Capture the cell that displays the provided text and extract its [x, y] central coordinate. 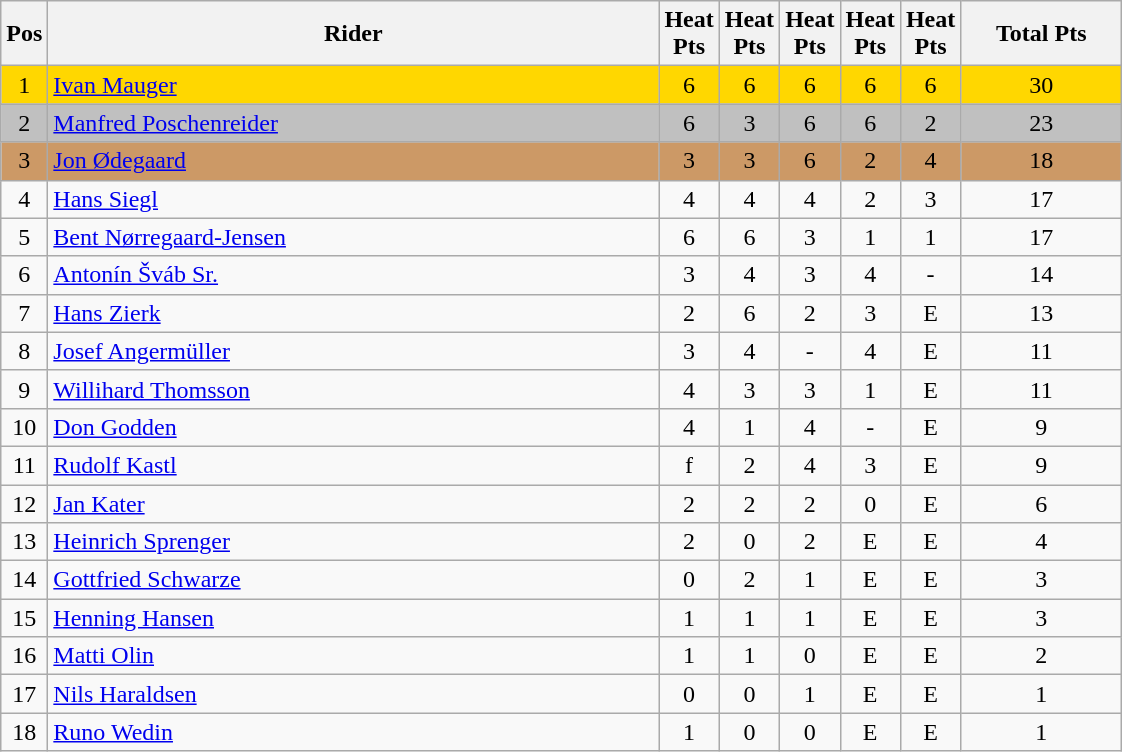
23 [1042, 123]
Antonín Šváb Sr. [354, 275]
Manfred Poschenreider [354, 123]
5 [24, 237]
Rudolf Kastl [354, 465]
8 [24, 351]
Total Pts [1042, 34]
7 [24, 313]
Don Godden [354, 427]
Willihard Thomsson [354, 389]
16 [24, 656]
Jan Kater [354, 503]
Matti Olin [354, 656]
Hans Siegl [354, 199]
f [689, 465]
12 [24, 503]
Runo Wedin [354, 732]
Henning Hansen [354, 618]
Ivan Mauger [354, 85]
Josef Angermüller [354, 351]
Nils Haraldsen [354, 694]
Bent Nørregaard-Jensen [354, 237]
Rider [354, 34]
Jon Ødegaard [354, 161]
Heinrich Sprenger [354, 542]
15 [24, 618]
10 [24, 427]
Pos [24, 34]
Hans Zierk [354, 313]
Gottfried Schwarze [354, 580]
30 [1042, 85]
